Identify which cell holds the provided text, then report its (x, y) central coordinate. 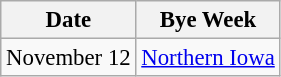
Date (68, 20)
Bye Week (208, 20)
Northern Iowa (208, 58)
November 12 (68, 58)
